Return (x, y) of the center of cell containing provided text 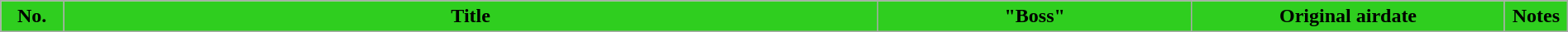
Notes (1536, 16)
"Boss" (1035, 16)
No. (32, 16)
Title (471, 16)
Original airdate (1348, 16)
